Provide the (X, Y) coordinate of the cell's center where the given text is located.  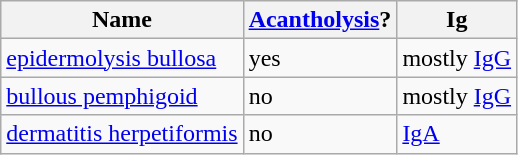
Acantholysis? (320, 20)
bullous pemphigoid (122, 96)
Name (122, 20)
Ig (457, 20)
IgA (457, 134)
yes (320, 58)
epidermolysis bullosa (122, 58)
dermatitis herpetiformis (122, 134)
